Detect which cell encompasses the target text, then output its (X, Y) center coordinate. 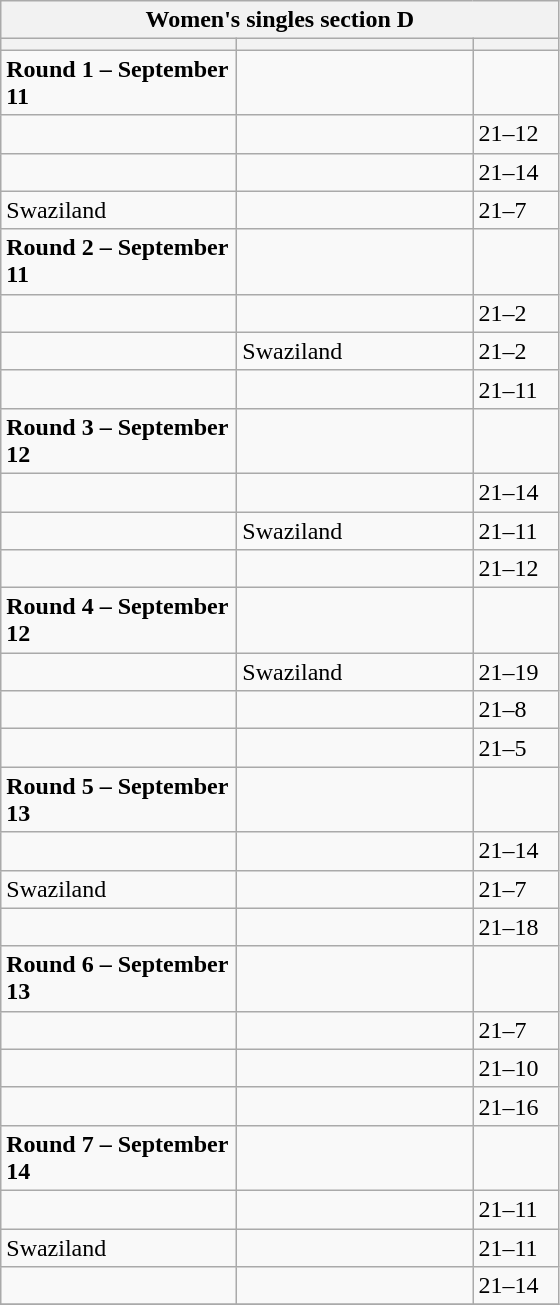
21–8 (516, 710)
Round 6 – September 13 (119, 978)
Round 5 – September 13 (119, 800)
Round 1 – September 11 (119, 82)
Round 7 – September 14 (119, 1158)
21–19 (516, 672)
Round 3 – September 12 (119, 440)
21–16 (516, 1106)
Round 2 – September 11 (119, 262)
21–10 (516, 1068)
21–18 (516, 927)
Women's singles section D (280, 20)
21–5 (516, 748)
Round 4 – September 12 (119, 620)
